Locate the cell with the specified text and output its [X, Y] center coordinate. 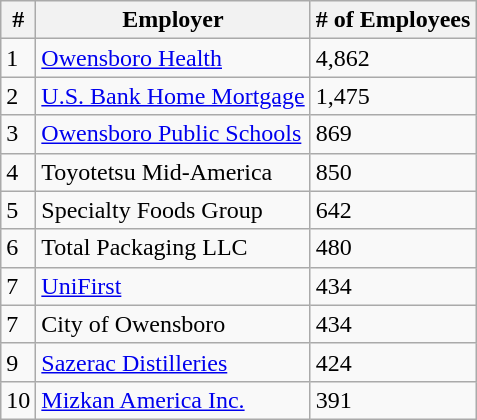
424 [393, 362]
City of Owensboro [173, 324]
869 [393, 134]
1,475 [393, 96]
9 [18, 362]
850 [393, 172]
4,862 [393, 58]
UniFirst [173, 286]
642 [393, 210]
480 [393, 248]
1 [18, 58]
2 [18, 96]
# of Employees [393, 20]
Owensboro Health [173, 58]
U.S. Bank Home Mortgage [173, 96]
Specialty Foods Group [173, 210]
4 [18, 172]
Sazerac Distilleries [173, 362]
3 [18, 134]
# [18, 20]
6 [18, 248]
5 [18, 210]
Employer [173, 20]
Toyotetsu Mid-America [173, 172]
Mizkan America Inc. [173, 400]
Total Packaging LLC [173, 248]
10 [18, 400]
391 [393, 400]
Owensboro Public Schools [173, 134]
